Extract the (x, y) coordinate from the center of the cell holding the provided text.  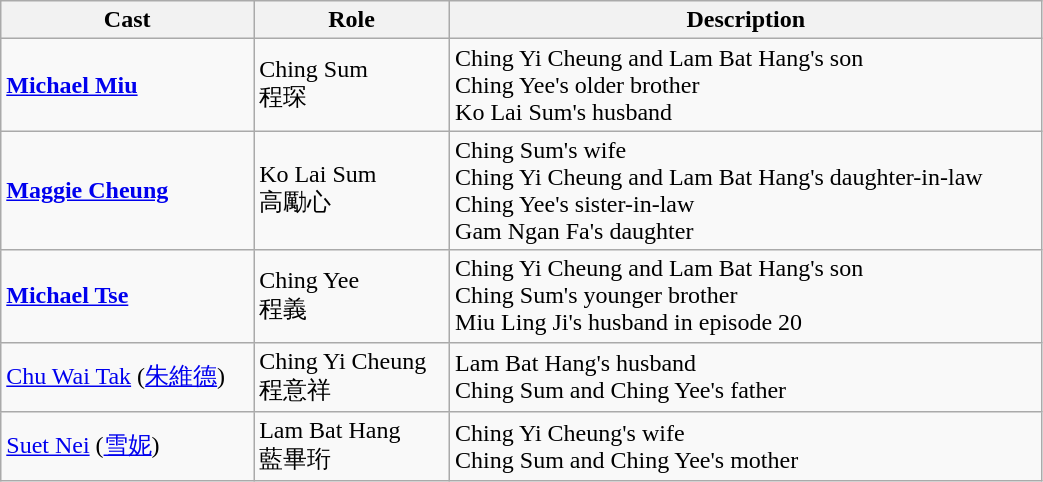
Cast (128, 20)
Maggie Cheung (128, 190)
Ching Yi Cheung and Lam Bat Hang's son Ching Sum's younger brother Miu Ling Ji's husband in episode 20 (746, 296)
Lam Bat Hang's husband Ching Sum and Ching Yee's father (746, 377)
Ko Lai Sum 高勵心 (352, 190)
Michael Miu (128, 85)
Role (352, 20)
Ching Yi Cheung 程意祥 (352, 377)
Ching Yi Cheung and Lam Bat Hang's son Ching Yee's older brother Ko Lai Sum's husband (746, 85)
Description (746, 20)
Michael Tse (128, 296)
Lam Bat Hang 藍畢珩 (352, 447)
Ching Yee 程義 (352, 296)
Ching Sum's wife Ching Yi Cheung and Lam Bat Hang's daughter-in-law Ching Yee's sister-in-law Gam Ngan Fa's daughter (746, 190)
Chu Wai Tak (朱維德) (128, 377)
Suet Nei (雪妮) (128, 447)
Ching Sum 程琛 (352, 85)
Ching Yi Cheung's wife Ching Sum and Ching Yee's mother (746, 447)
